Locate the cell with the specified text and output its (X, Y) center coordinate. 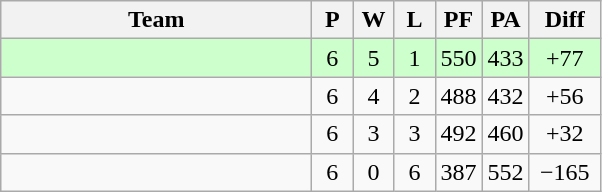
L (414, 20)
+32 (564, 134)
2 (414, 96)
P (332, 20)
1 (414, 58)
387 (458, 172)
W (374, 20)
0 (374, 172)
492 (458, 134)
Diff (564, 20)
−165 (564, 172)
433 (506, 58)
4 (374, 96)
550 (458, 58)
460 (506, 134)
488 (458, 96)
+77 (564, 58)
PA (506, 20)
552 (506, 172)
+56 (564, 96)
5 (374, 58)
432 (506, 96)
Team (156, 20)
PF (458, 20)
